Pinpoint the cell where the given text exists, returning its [x, y] midpoint coordinate. 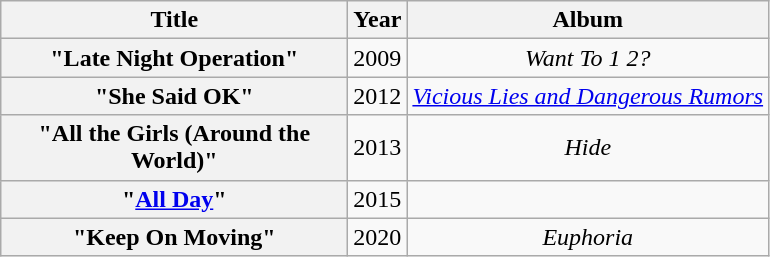
2013 [378, 148]
"Late Night Operation" [174, 58]
"All the Girls (Around the World)" [174, 148]
Hide [588, 148]
Album [588, 20]
Vicious Lies and Dangerous Rumors [588, 96]
Title [174, 20]
Euphoria [588, 237]
2015 [378, 199]
"She Said OK" [174, 96]
2012 [378, 96]
Want To 1 2? [588, 58]
"Keep On Moving" [174, 237]
Year [378, 20]
2009 [378, 58]
2020 [378, 237]
"All Day" [174, 199]
